Capture the cell that displays the provided text and extract its (X, Y) central coordinate. 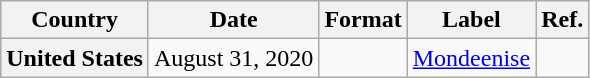
Country (75, 20)
Date (233, 20)
Ref. (562, 20)
Label (471, 20)
United States (75, 58)
August 31, 2020 (233, 58)
Mondeenise (471, 58)
Format (363, 20)
